For the text-containing cell, return its midpoint in [x, y] coordinate format. 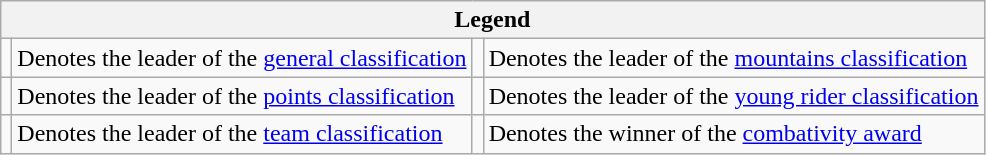
Denotes the leader of the general classification [242, 58]
Denotes the leader of the team classification [242, 134]
Legend [492, 20]
Denotes the leader of the mountains classification [734, 58]
Denotes the leader of the young rider classification [734, 96]
Denotes the winner of the combativity award [734, 134]
Denotes the leader of the points classification [242, 96]
